Determine the (x, y) coordinate at the center of the cell enclosing the given text.  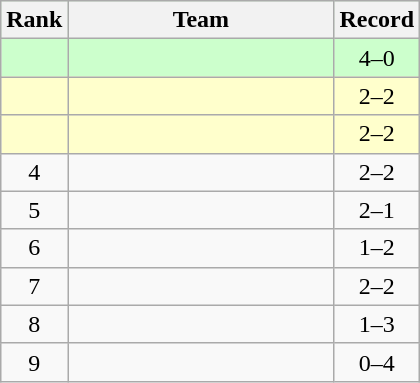
Team (201, 20)
1–2 (377, 248)
5 (34, 210)
1–3 (377, 324)
4–0 (377, 58)
Rank (34, 20)
2–1 (377, 210)
8 (34, 324)
9 (34, 362)
6 (34, 248)
0–4 (377, 362)
7 (34, 286)
4 (34, 172)
Record (377, 20)
